For the text-containing cell, return its midpoint in (X, Y) coordinate format. 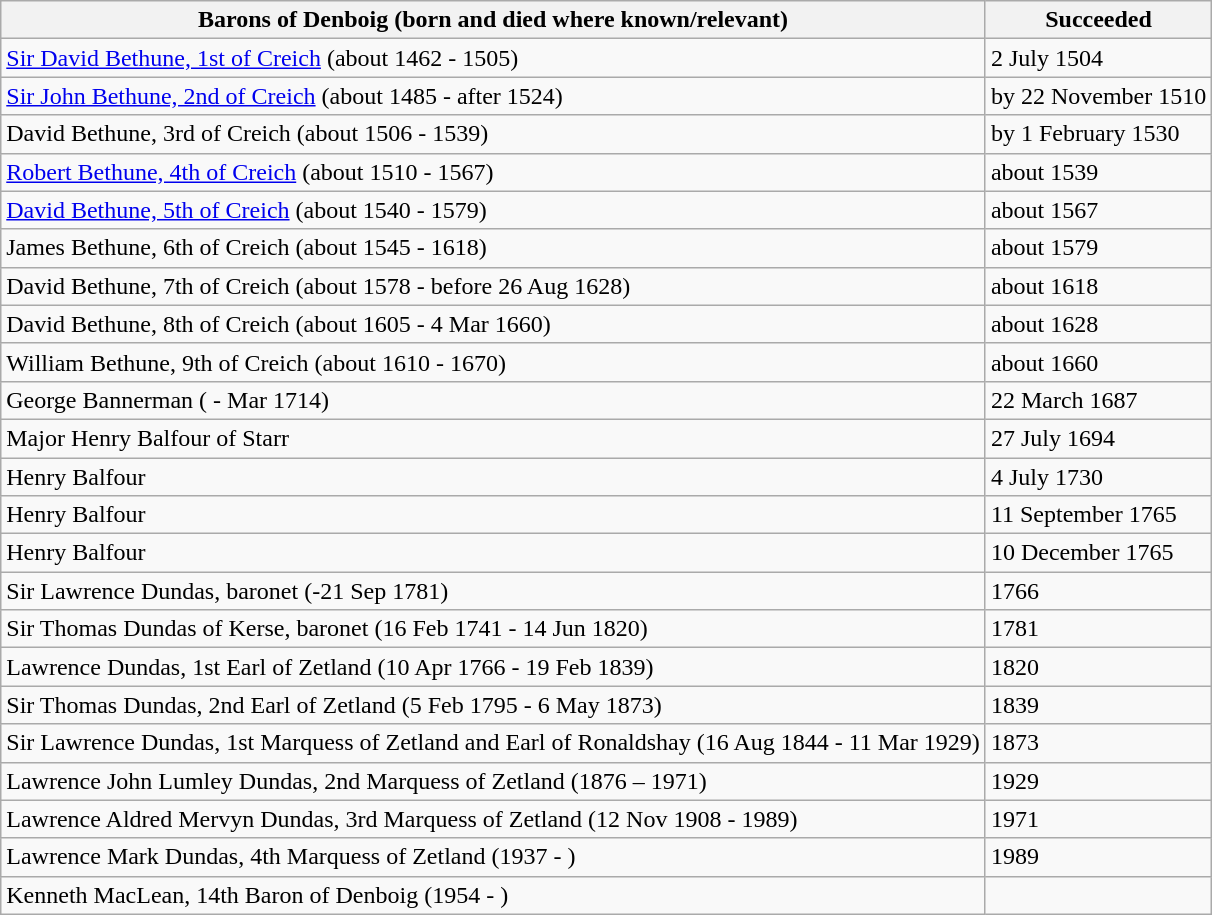
Kenneth MacLean, 14th Baron of Denboig (1954 - ) (494, 895)
1873 (1098, 743)
Sir Thomas Dundas of Kerse, baronet (16 Feb 1741 - 14 Jun 1820) (494, 629)
1929 (1098, 781)
Lawrence Aldred Mervyn Dundas, 3rd Marquess of Zetland (12 Nov 1908 - 1989) (494, 819)
George Bannerman ( - Mar 1714) (494, 400)
Lawrence Dundas, 1st Earl of Zetland (10 Apr 1766 - 19 Feb 1839) (494, 667)
Major Henry Balfour of Starr (494, 438)
James Bethune, 6th of Creich (about 1545 - 1618) (494, 248)
about 1579 (1098, 248)
27 July 1694 (1098, 438)
Sir John Bethune, 2nd of Creich (about 1485 - after 1524) (494, 96)
about 1660 (1098, 362)
2 July 1504 (1098, 58)
1781 (1098, 629)
1971 (1098, 819)
Sir David Bethune, 1st of Creich (about 1462 - 1505) (494, 58)
22 March 1687 (1098, 400)
1989 (1098, 857)
Sir Lawrence Dundas, baronet (-21 Sep 1781) (494, 591)
Succeeded (1098, 20)
1820 (1098, 667)
Sir Lawrence Dundas, 1st Marquess of Zetland and Earl of Ronaldshay (16 Aug 1844 - 11 Mar 1929) (494, 743)
4 July 1730 (1098, 477)
David Bethune, 5th of Creich (about 1540 - 1579) (494, 210)
Lawrence Mark Dundas, 4th Marquess of Zetland (1937 - ) (494, 857)
Barons of Denboig (born and died where known/relevant) (494, 20)
about 1539 (1098, 172)
by 22 November 1510 (1098, 96)
by 1 February 1530 (1098, 134)
Robert Bethune, 4th of Creich (about 1510 - 1567) (494, 172)
Sir Thomas Dundas, 2nd Earl of Zetland (5 Feb 1795 - 6 May 1873) (494, 705)
10 December 1765 (1098, 553)
1839 (1098, 705)
David Bethune, 8th of Creich (about 1605 - 4 Mar 1660) (494, 324)
David Bethune, 3rd of Creich (about 1506 - 1539) (494, 134)
about 1618 (1098, 286)
11 September 1765 (1098, 515)
William Bethune, 9th of Creich (about 1610 - 1670) (494, 362)
about 1628 (1098, 324)
about 1567 (1098, 210)
1766 (1098, 591)
Lawrence John Lumley Dundas, 2nd Marquess of Zetland (1876 – 1971) (494, 781)
David Bethune, 7th of Creich (about 1578 - before 26 Aug 1628) (494, 286)
